Output the (x, y) coordinate of the center of the cell containing the given text.  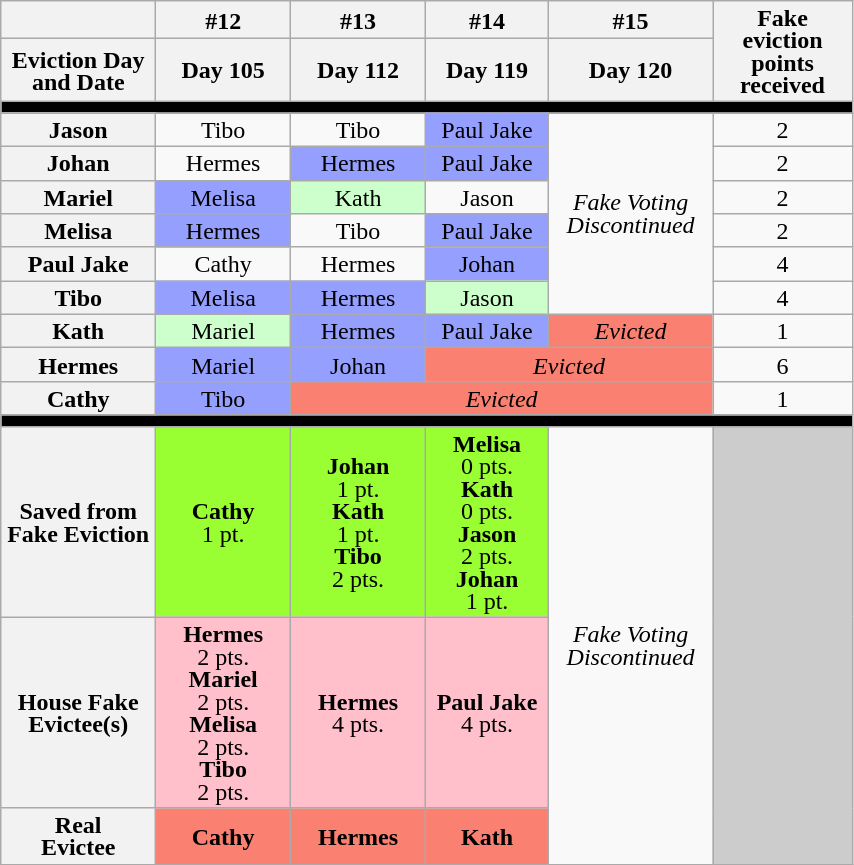
Hermes 4 pts. (358, 712)
#12 (224, 20)
Day 112 (358, 70)
Cathy 1 pt. (224, 522)
Hermes2 pts.Mariel2 pts.Melisa2 pts.Tibo2 pts. (224, 712)
#14 (488, 20)
Melisa0 pts. Kath 0 pts. Jason 2 pts. Johan 1 pt. (488, 522)
#15 (630, 20)
6 (783, 365)
Day 119 (488, 70)
Eviction Day and Date (78, 70)
Johan1 pt. Kath 1 pt. Tibo 2 pts. (358, 522)
Fake eviction points received (783, 52)
#13 (358, 20)
Day 120 (630, 70)
Saved fromFake Eviction (78, 522)
RealEvictee (78, 836)
Day 105 (224, 70)
Paul Jake 4 pts. (488, 712)
House FakeEvictee(s) (78, 712)
